Pinpoint the cell where the given text exists, returning its [X, Y] midpoint coordinate. 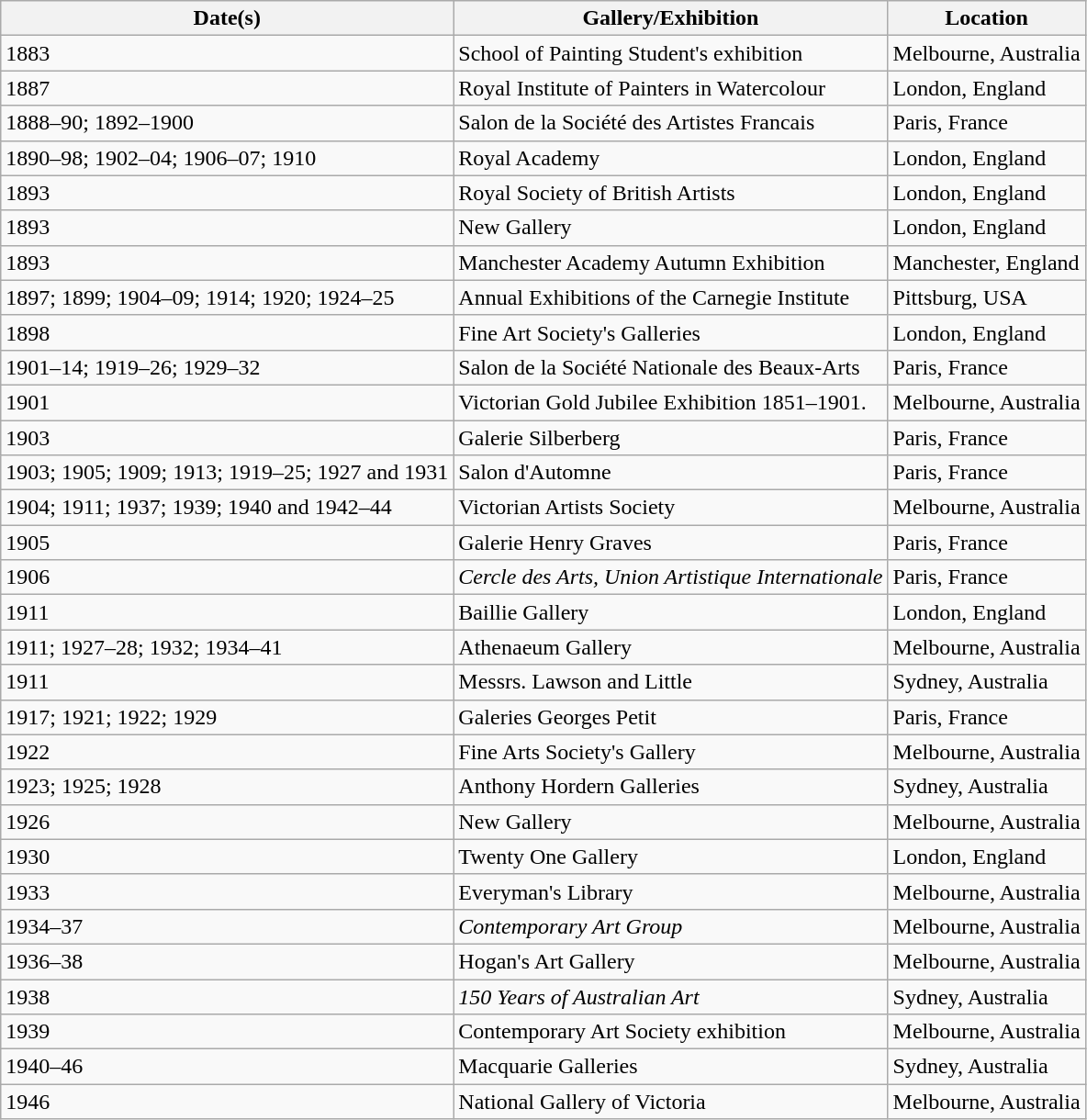
1888–90; 1892–1900 [228, 123]
Victorian Artists Society [670, 508]
Hogan's Art Gallery [670, 961]
1917; 1921; 1922; 1929 [228, 717]
1923; 1925; 1928 [228, 787]
1933 [228, 891]
1901–14; 1919–26; 1929–32 [228, 367]
1938 [228, 996]
Cercle des Arts, Union Artistique Internationale [670, 577]
Macquarie Galleries [670, 1067]
1926 [228, 822]
1940–46 [228, 1067]
1897; 1899; 1904–09; 1914; 1920; 1924–25 [228, 297]
Everyman's Library [670, 891]
1887 [228, 88]
Galeries Georges Petit [670, 717]
1905 [228, 543]
1903; 1905; 1909; 1913; 1919–25; 1927 and 1931 [228, 473]
150 Years of Australian Art [670, 996]
Manchester, England [986, 263]
Fine Arts Society's Gallery [670, 752]
Athenaeum Gallery [670, 647]
1936–38 [228, 961]
Pittsburg, USA [986, 297]
School of Painting Student's exhibition [670, 53]
1939 [228, 1032]
1901 [228, 402]
Baillie Gallery [670, 612]
National Gallery of Victoria [670, 1102]
1883 [228, 53]
1946 [228, 1102]
Gallery/Exhibition [670, 18]
Royal Society of British Artists [670, 193]
1911; 1927–28; 1932; 1934–41 [228, 647]
Royal Institute of Painters in Watercolour [670, 88]
Galerie Henry Graves [670, 543]
Galerie Silberberg [670, 438]
Date(s) [228, 18]
Salon de la Société des Artistes Francais [670, 123]
Victorian Gold Jubilee Exhibition 1851–1901. [670, 402]
1930 [228, 857]
Royal Academy [670, 158]
1922 [228, 752]
Manchester Academy Autumn Exhibition [670, 263]
1890–98; 1902–04; 1906–07; 1910 [228, 158]
Fine Art Society's Galleries [670, 332]
1934–37 [228, 926]
1904; 1911; 1937; 1939; 1940 and 1942–44 [228, 508]
Anthony Hordern Galleries [670, 787]
1906 [228, 577]
Annual Exhibitions of the Carnegie Institute [670, 297]
Messrs. Lawson and Little [670, 682]
1898 [228, 332]
Contemporary Art Society exhibition [670, 1032]
Salon de la Société Nationale des Beaux-Arts [670, 367]
Location [986, 18]
Salon d'Automne [670, 473]
Contemporary Art Group [670, 926]
Twenty One Gallery [670, 857]
1903 [228, 438]
